Find where the given text appears and provide that cell's center as (X, Y) coordinate. 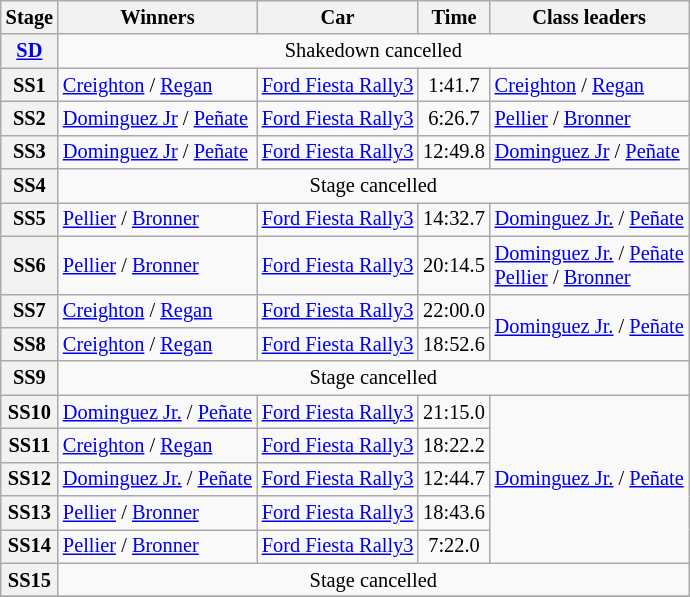
Shakedown cancelled (374, 51)
12:49.8 (454, 152)
22:00.0 (454, 311)
SS15 (30, 580)
Dominguez Jr. / PeñatePellier / Bronner (590, 265)
SS11 (30, 445)
12:44.7 (454, 479)
SS14 (30, 546)
SS6 (30, 265)
SS13 (30, 513)
SD (30, 51)
6:26.7 (454, 118)
SS7 (30, 311)
SS1 (30, 85)
SS2 (30, 118)
SS12 (30, 479)
SS4 (30, 186)
SS3 (30, 152)
14:32.7 (454, 219)
SS5 (30, 219)
18:22.2 (454, 445)
Class leaders (590, 17)
18:43.6 (454, 513)
SS9 (30, 378)
1:41.7 (454, 85)
21:15.0 (454, 412)
Car (338, 17)
Winners (158, 17)
7:22.0 (454, 546)
Stage (30, 17)
SS8 (30, 344)
Time (454, 17)
20:14.5 (454, 265)
SS10 (30, 412)
18:52.6 (454, 344)
